Return [x, y] of the center of cell containing provided text 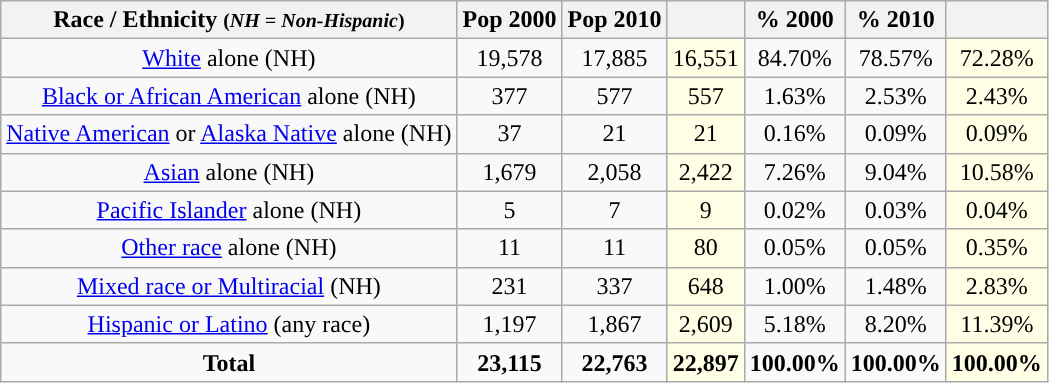
Black or African American alone (NH) [229, 96]
7.26% [794, 172]
22,763 [614, 362]
Native American or Alaska Native alone (NH) [229, 134]
1,679 [510, 172]
2,422 [706, 172]
2.43% [996, 96]
0.16% [794, 134]
0.02% [794, 210]
% 2010 [896, 20]
1.00% [794, 286]
37 [510, 134]
2,609 [706, 324]
7 [614, 210]
1.63% [794, 96]
16,551 [706, 58]
Pop 2000 [510, 20]
Pop 2010 [614, 20]
Race / Ethnicity (NH = Non-Hispanic) [229, 20]
377 [510, 96]
1.48% [896, 286]
1,197 [510, 324]
648 [706, 286]
84.70% [794, 58]
78.57% [896, 58]
Mixed race or Multiracial (NH) [229, 286]
72.28% [996, 58]
577 [614, 96]
9 [706, 210]
Pacific Islander alone (NH) [229, 210]
23,115 [510, 362]
8.20% [896, 324]
% 2000 [794, 20]
2.83% [996, 286]
337 [614, 286]
5 [510, 210]
Hispanic or Latino (any race) [229, 324]
White alone (NH) [229, 58]
1,867 [614, 324]
Other race alone (NH) [229, 248]
22,897 [706, 362]
80 [706, 248]
Asian alone (NH) [229, 172]
557 [706, 96]
0.35% [996, 248]
Total [229, 362]
19,578 [510, 58]
10.58% [996, 172]
0.03% [896, 210]
9.04% [896, 172]
231 [510, 286]
17,885 [614, 58]
2,058 [614, 172]
2.53% [896, 96]
11.39% [996, 324]
0.04% [996, 210]
5.18% [794, 324]
